Capture the cell that displays the provided text and extract its [x, y] central coordinate. 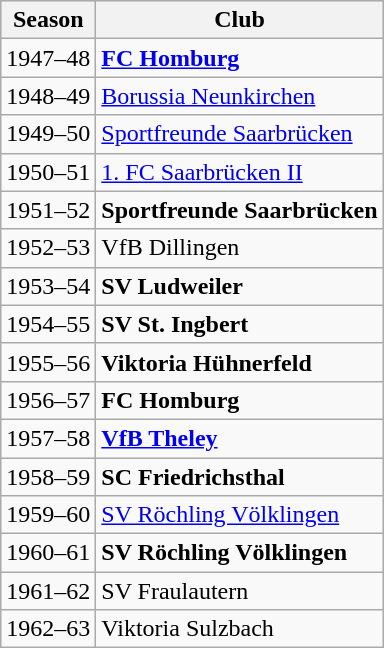
1956–57 [48, 400]
1952–53 [48, 248]
1961–62 [48, 591]
1958–59 [48, 477]
SC Friedrichsthal [240, 477]
Club [240, 20]
SV St. Ingbert [240, 324]
SV Fraulautern [240, 591]
VfB Dillingen [240, 248]
1953–54 [48, 286]
1949–50 [48, 134]
1955–56 [48, 362]
Viktoria Sulzbach [240, 629]
SV Ludweiler [240, 286]
1951–52 [48, 210]
1. FC Saarbrücken II [240, 172]
1962–63 [48, 629]
Season [48, 20]
1947–48 [48, 58]
1960–61 [48, 553]
1959–60 [48, 515]
Viktoria Hühnerfeld [240, 362]
1957–58 [48, 438]
VfB Theley [240, 438]
1954–55 [48, 324]
Borussia Neunkirchen [240, 96]
1950–51 [48, 172]
1948–49 [48, 96]
